Scan for the cell matching the given text and deliver its [X, Y] coordinate at center. 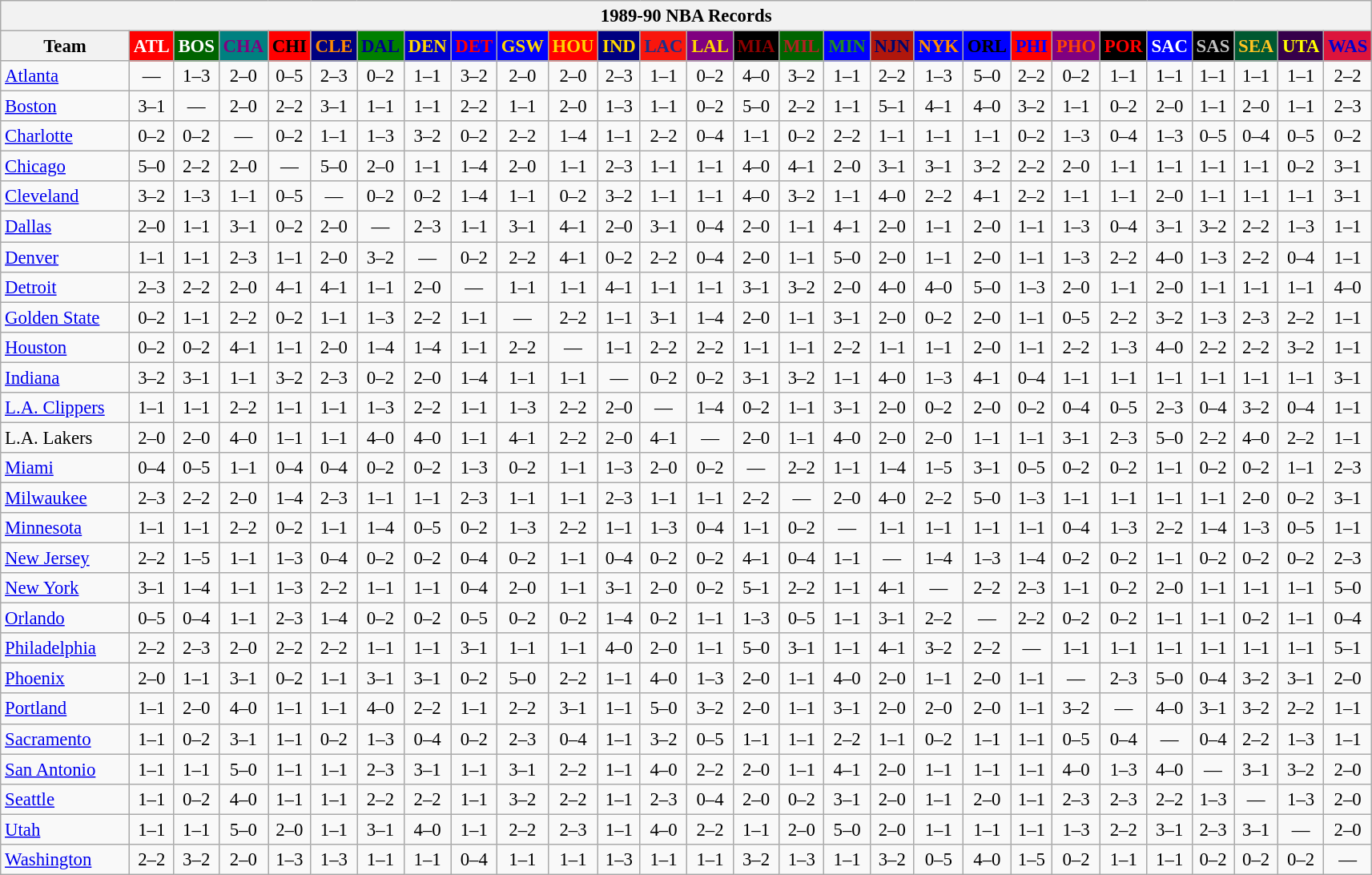
Portland [66, 709]
MIL [802, 46]
Charlotte [66, 136]
Denver [66, 257]
New York [66, 588]
New Jersey [66, 558]
Orlando [66, 619]
WAS [1348, 46]
ORL [987, 46]
1989-90 NBA Records [686, 16]
L.A. Lakers [66, 437]
DAL [381, 46]
Milwaukee [66, 498]
Philadelphia [66, 648]
LAL [710, 46]
ATL [151, 46]
LAC [663, 46]
CHA [243, 46]
L.A. Clippers [66, 408]
Houston [66, 347]
Sacramento [66, 739]
NYK [939, 46]
Atlanta [66, 76]
PHI [1032, 46]
SAS [1213, 46]
Phoenix [66, 679]
Miami [66, 468]
MIA [756, 46]
UTA [1301, 46]
BOS [196, 46]
Golden State [66, 317]
NJN [892, 46]
CHI [289, 46]
Detroit [66, 287]
San Antonio [66, 769]
IND [619, 46]
DET [474, 46]
Cleveland [66, 196]
DEN [428, 46]
SEA [1256, 46]
CLE [333, 46]
Chicago [66, 167]
Team [66, 46]
PHO [1076, 46]
SAC [1169, 46]
Utah [66, 829]
Washington [66, 860]
HOU [573, 46]
Boston [66, 107]
MIN [847, 46]
GSW [522, 46]
POR [1123, 46]
Seattle [66, 799]
Dallas [66, 227]
Minnesota [66, 528]
Indiana [66, 377]
